Extract the (X, Y) coordinate from the center of the cell holding the provided text.  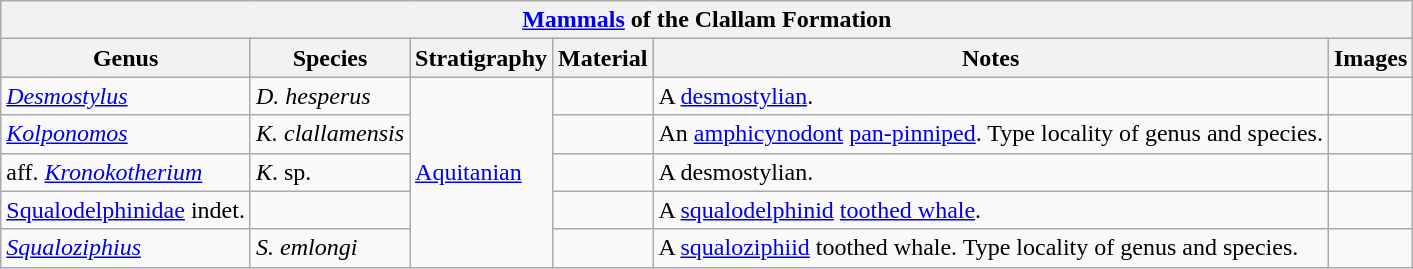
S. emlongi (330, 248)
Species (330, 58)
Material (603, 58)
Aquitanian (482, 172)
aff. Kronokotherium (126, 172)
A squalodelphinid toothed whale. (990, 210)
Kolponomos (126, 134)
D. hesperus (330, 96)
Desmostylus (126, 96)
Squalodelphinidae indet. (126, 210)
K. clallamensis (330, 134)
Mammals of the Clallam Formation (707, 20)
A squaloziphiid toothed whale. Type locality of genus and species. (990, 248)
Notes (990, 58)
Genus (126, 58)
Images (1370, 58)
Squaloziphius (126, 248)
Stratigraphy (482, 58)
K. sp. (330, 172)
An amphicynodont pan-pinniped. Type locality of genus and species. (990, 134)
